Detect which cell encompasses the target text, then output its (x, y) center coordinate. 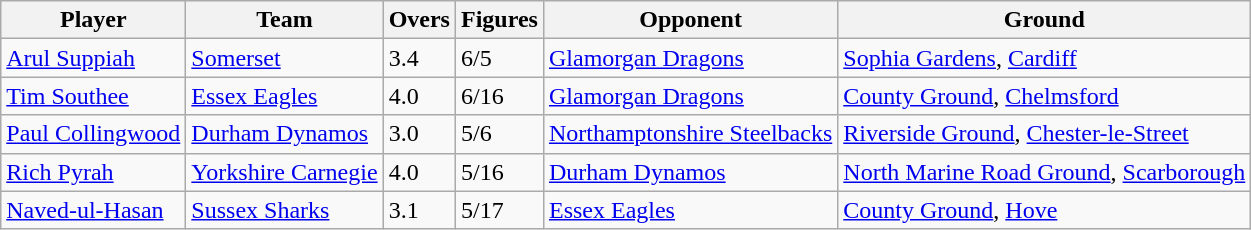
6/16 (499, 96)
Arul Suppiah (94, 58)
Paul Collingwood (94, 134)
Team (284, 20)
Sophia Gardens, Cardiff (1044, 58)
Somerset (284, 58)
Riverside Ground, Chester-le-Street (1044, 134)
Naved-ul-Hasan (94, 210)
County Ground, Chelmsford (1044, 96)
Northamptonshire Steelbacks (690, 134)
Rich Pyrah (94, 172)
Tim Southee (94, 96)
Ground (1044, 20)
Opponent (690, 20)
Player (94, 20)
3.4 (419, 58)
5/6 (499, 134)
3.0 (419, 134)
6/5 (499, 58)
5/16 (499, 172)
Overs (419, 20)
Yorkshire Carnegie (284, 172)
3.1 (419, 210)
County Ground, Hove (1044, 210)
5/17 (499, 210)
North Marine Road Ground, Scarborough (1044, 172)
Figures (499, 20)
Sussex Sharks (284, 210)
